Detect which cell encompasses the target text, then output its [X, Y] center coordinate. 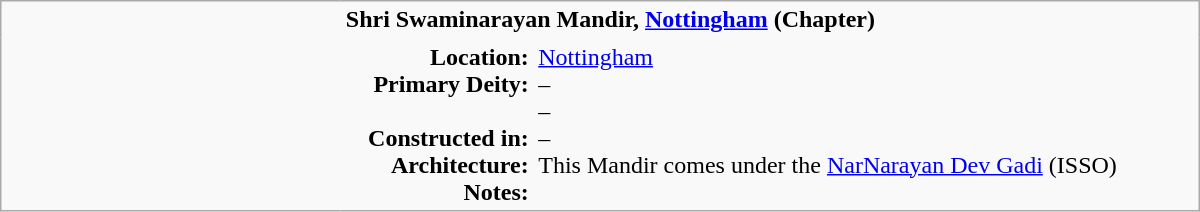
Shri Swaminarayan Mandir, Nottingham (Chapter) [770, 20]
Location:Primary Deity:Constructed in:Architecture:Notes: [437, 124]
Nottingham – – – This Mandir comes under the NarNarayan Dev Gadi (ISSO) [867, 124]
